Find where the given text appears and provide that cell's center as [X, Y] coordinate. 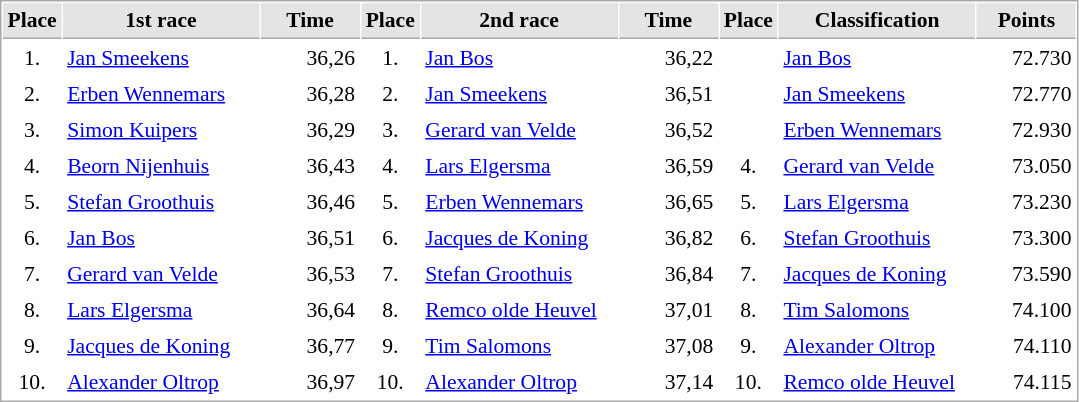
37,14 [668, 381]
36,22 [668, 57]
72.930 [1026, 129]
74.100 [1026, 309]
73.230 [1026, 201]
36,64 [310, 309]
36,53 [310, 273]
73.300 [1026, 237]
Beorn Nijenhuis [161, 165]
36,26 [310, 57]
74.115 [1026, 381]
36,46 [310, 201]
73.050 [1026, 165]
72.770 [1026, 93]
Simon Kuipers [161, 129]
Points [1026, 21]
2nd race [519, 21]
36,43 [310, 165]
36,28 [310, 93]
36,65 [668, 201]
36,77 [310, 345]
Classification [877, 21]
36,52 [668, 129]
73.590 [1026, 273]
37,08 [668, 345]
36,59 [668, 165]
72.730 [1026, 57]
1st race [161, 21]
36,82 [668, 237]
74.110 [1026, 345]
36,97 [310, 381]
37,01 [668, 309]
36,84 [668, 273]
36,29 [310, 129]
